Search for the cell housing the specified text and yield its [X, Y] center coordinate. 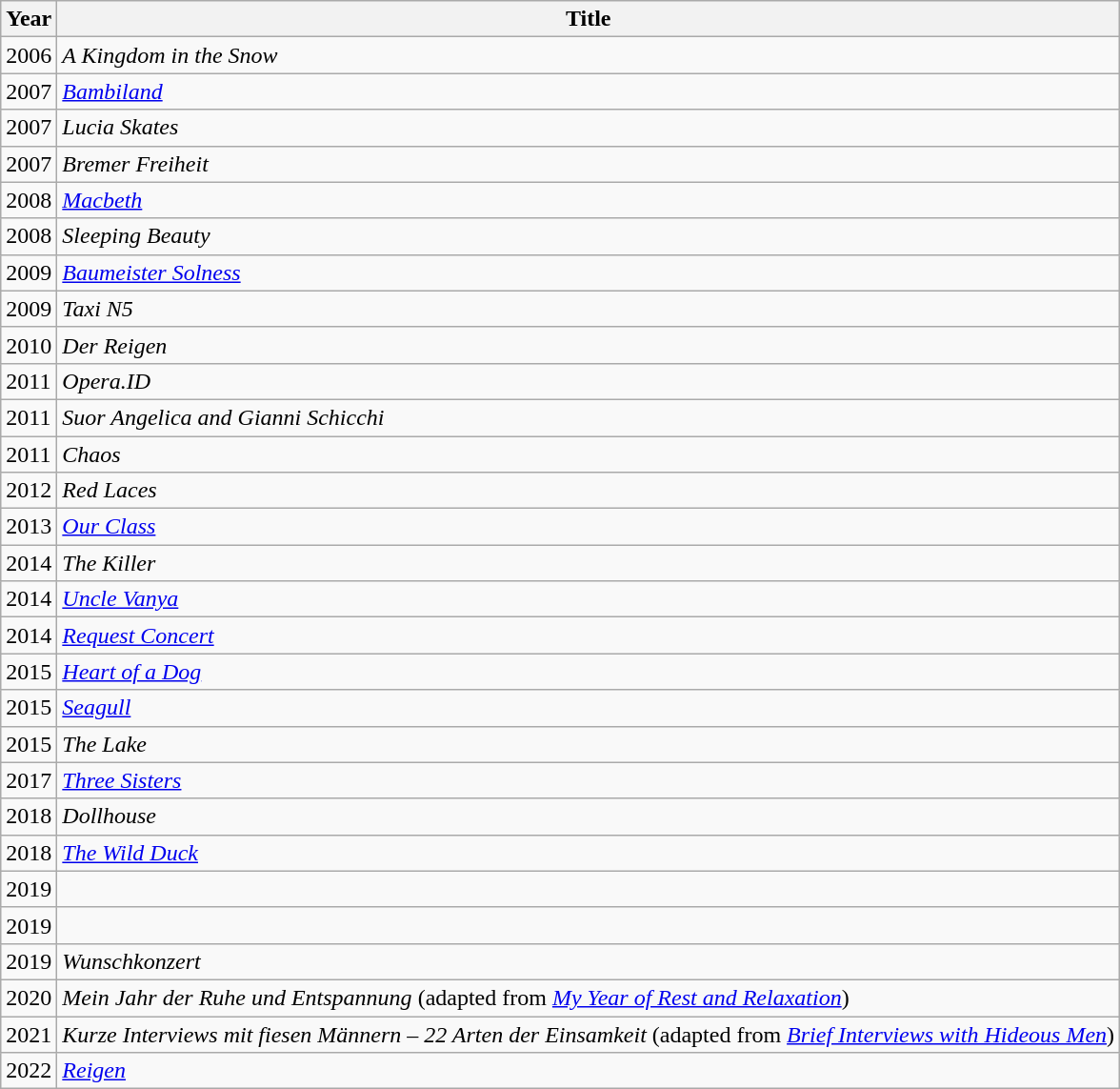
Baumeister Solness [589, 272]
Suor Angelica and Gianni Schicchi [589, 417]
Seagull [589, 708]
2021 [29, 1034]
2020 [29, 998]
Three Sisters [589, 780]
A Kingdom in the Snow [589, 55]
Kurze Interviews mit fiesen Männern – 22 Arten der Einsamkeit (adapted from Brief Interviews with Hideous Men) [589, 1034]
Heart of a Dog [589, 672]
Taxi N5 [589, 309]
Bambiland [589, 91]
The Wild Duck [589, 853]
Der Reigen [589, 345]
2017 [29, 780]
Our Class [589, 527]
The Killer [589, 563]
2012 [29, 491]
Reigen [589, 1071]
The Lake [589, 744]
Dollhouse [589, 817]
Opera.ID [589, 381]
Macbeth [589, 200]
Sleeping Beauty [589, 236]
2013 [29, 527]
2022 [29, 1071]
Request Concert [589, 635]
Lucia Skates [589, 128]
Uncle Vanya [589, 599]
Chaos [589, 454]
Bremer Freiheit [589, 164]
2006 [29, 55]
Mein Jahr der Ruhe und Entspannung (adapted from My Year of Rest and Relaxation) [589, 998]
Red Laces [589, 491]
Wunschkonzert [589, 961]
Year [29, 19]
2010 [29, 345]
Title [589, 19]
